Extract the [X, Y] coordinate from the center of the cell holding the provided text.  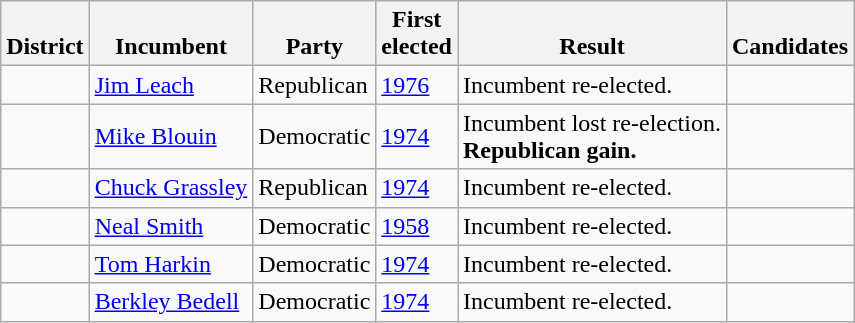
District [45, 34]
Incumbent [171, 34]
1976 [417, 85]
Party [314, 34]
Incumbent lost re-election.Republican gain. [592, 136]
Jim Leach [171, 85]
Tom Harkin [171, 264]
Berkley Bedell [171, 302]
Mike Blouin [171, 136]
Result [592, 34]
1958 [417, 226]
Firstelected [417, 34]
Candidates [790, 34]
Neal Smith [171, 226]
Chuck Grassley [171, 188]
